Return (X, Y) of the center of cell containing provided text 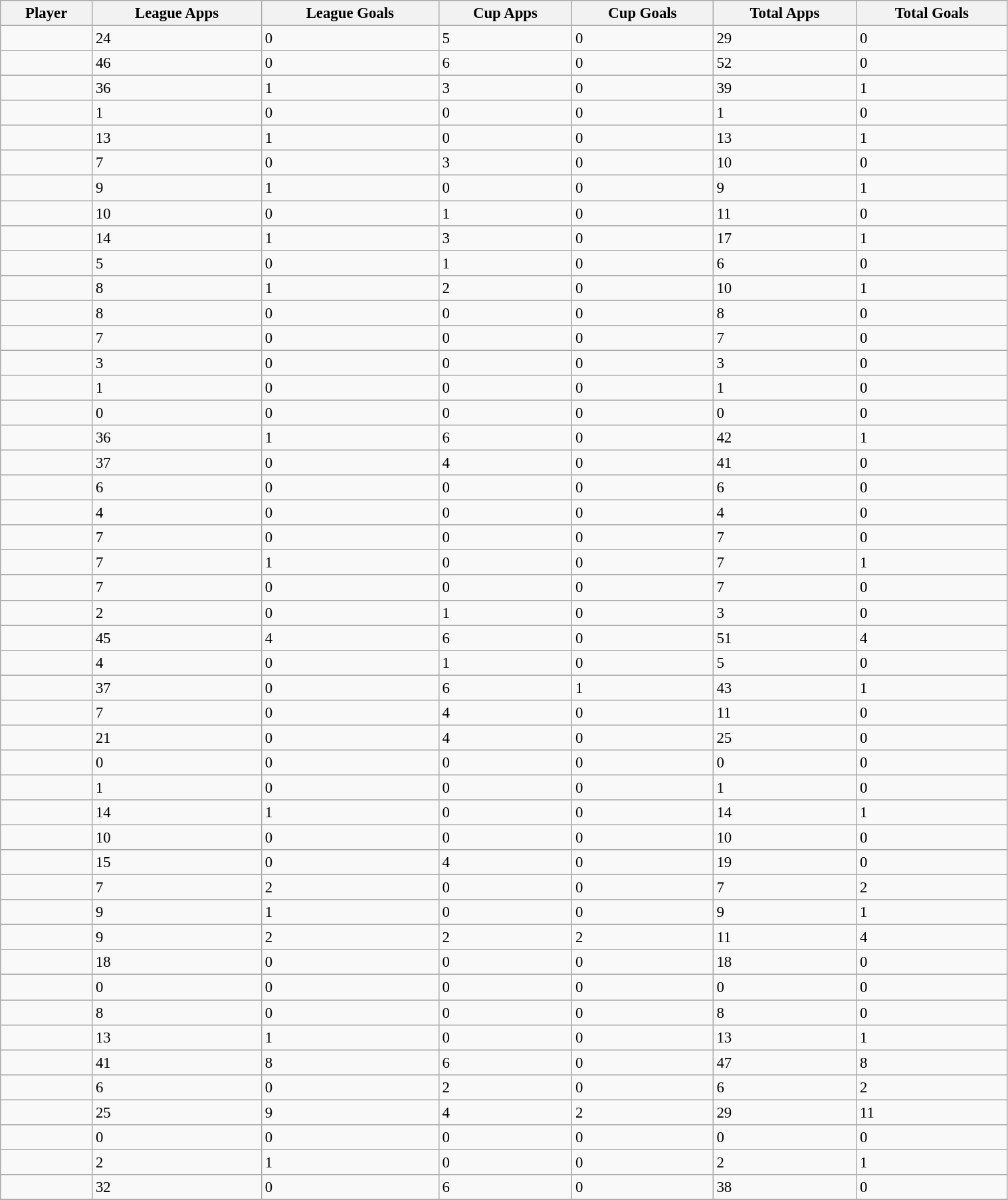
Cup Apps (505, 13)
47 (785, 1062)
39 (785, 88)
51 (785, 638)
38 (785, 1187)
46 (177, 63)
League Goals (350, 13)
43 (785, 688)
17 (785, 238)
24 (177, 39)
15 (177, 862)
League Apps (177, 13)
32 (177, 1187)
Player (47, 13)
19 (785, 862)
Cup Goals (643, 13)
Total Apps (785, 13)
42 (785, 438)
45 (177, 638)
Total Goals (932, 13)
52 (785, 63)
21 (177, 738)
